Extract the [X, Y] coordinate from the center of the cell holding the provided text.  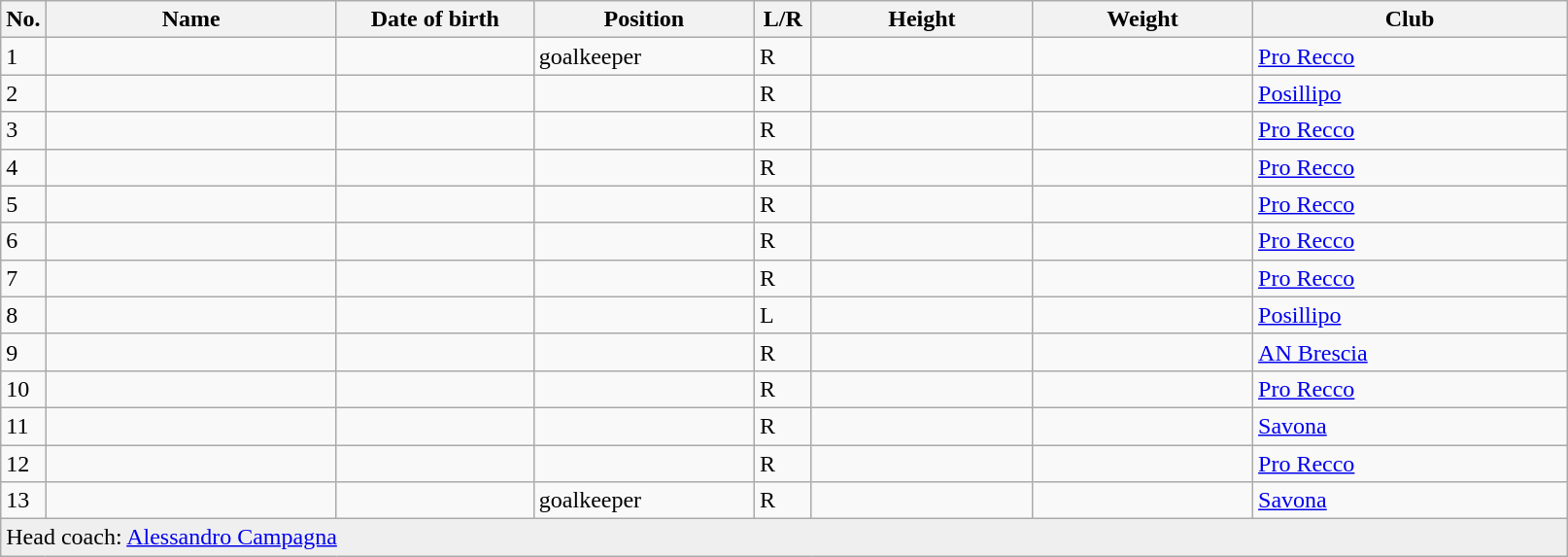
L [783, 315]
12 [23, 464]
AN Brescia [1411, 352]
4 [23, 167]
9 [23, 352]
No. [23, 19]
5 [23, 204]
Date of birth [435, 19]
3 [23, 130]
13 [23, 501]
Position [643, 19]
Name [190, 19]
Club [1411, 19]
6 [23, 241]
7 [23, 278]
Height [921, 19]
Head coach: Alessandro Campagna [784, 538]
1 [23, 56]
Weight [1142, 19]
L/R [783, 19]
10 [23, 389]
2 [23, 93]
8 [23, 315]
11 [23, 426]
